Determine the [X, Y] coordinate at the center of the cell enclosing the given text.  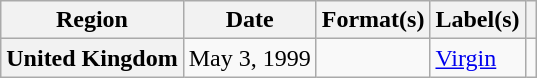
Region [92, 20]
May 3, 1999 [250, 58]
Virgin [478, 58]
United Kingdom [92, 58]
Date [250, 20]
Format(s) [373, 20]
Label(s) [478, 20]
